Identify which cell holds the provided text, then report its [X, Y] central coordinate. 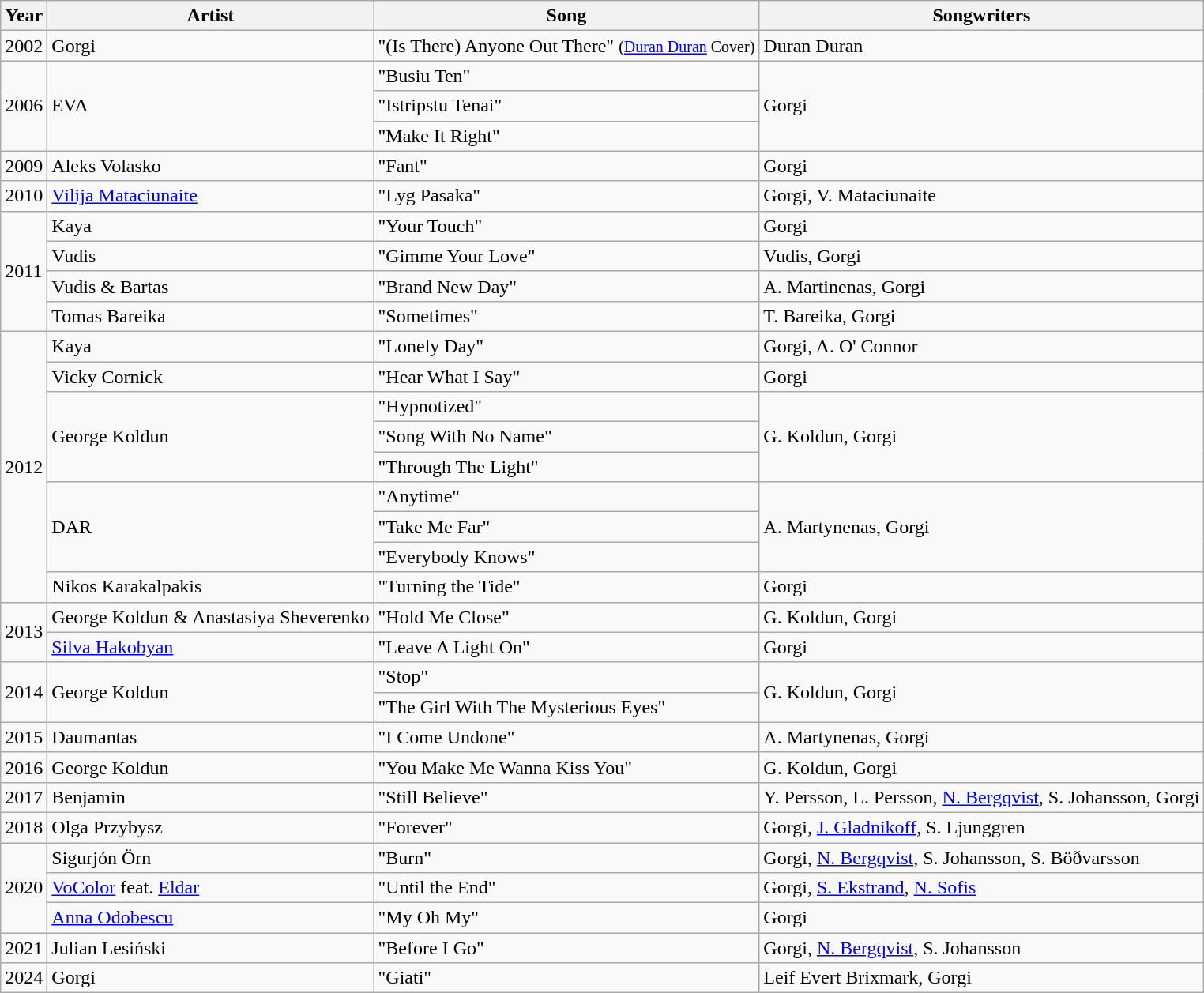
2014 [24, 692]
2010 [24, 196]
"Hold Me Close" [566, 617]
Gorgi, N. Bergqvist, S. Johansson [981, 948]
Songwriters [981, 16]
2011 [24, 271]
"Leave A Light On" [566, 647]
Gorgi, A. O' Connor [981, 346]
"Everybody Knows" [566, 557]
Benjamin [210, 797]
Vilija Mataciunaite [210, 196]
"Anytime" [566, 497]
"Until the End" [566, 888]
Vicky Cornick [210, 377]
"Hypnotized" [566, 407]
"Lyg Pasaka" [566, 196]
"You Make Me Wanna Kiss You" [566, 767]
George Koldun & Anastasiya Sheverenko [210, 617]
2020 [24, 887]
2013 [24, 632]
2016 [24, 767]
"Lonely Day" [566, 346]
Gorgi, V. Mataciunaite [981, 196]
A. Martinenas, Gorgi [981, 286]
"Forever" [566, 827]
2006 [24, 106]
"I Come Undone" [566, 737]
2015 [24, 737]
T. Bareika, Gorgi [981, 316]
"Before I Go" [566, 948]
Duran Duran [981, 46]
Sigurjón Örn [210, 857]
Y. Persson, L. Persson, N. Bergqvist, S. Johansson, Gorgi [981, 797]
"Brand New Day" [566, 286]
"My Oh My" [566, 918]
"Giati" [566, 978]
"Make It Right" [566, 136]
Silva Hakobyan [210, 647]
"Busiu Ten" [566, 76]
Song [566, 16]
"Through The Light" [566, 467]
Nikos Karakalpakis [210, 587]
Gorgi, J. Gladnikoff, S. Ljunggren [981, 827]
Tomas Bareika [210, 316]
Anna Odobescu [210, 918]
DAR [210, 527]
"The Girl With The Mysterious Eyes" [566, 707]
Daumantas [210, 737]
2012 [24, 466]
"Gimme Your Love" [566, 256]
"Burn" [566, 857]
Year [24, 16]
2021 [24, 948]
Vudis, Gorgi [981, 256]
Gorgi, N. Bergqvist, S. Johansson, S. Böðvarsson [981, 857]
"Fant" [566, 166]
"Hear What I Say" [566, 377]
"Stop" [566, 677]
2017 [24, 797]
2018 [24, 827]
Vudis [210, 256]
"Your Touch" [566, 226]
"Turning the Tide" [566, 587]
Aleks Volasko [210, 166]
Artist [210, 16]
2009 [24, 166]
"(Is There) Anyone Out There" (Duran Duran Cover) [566, 46]
Vudis & Bartas [210, 286]
Gorgi, S. Ekstrand, N. Sofis [981, 888]
VoColor feat. Eldar [210, 888]
"Still Believe" [566, 797]
Julian Lesiński [210, 948]
2024 [24, 978]
2002 [24, 46]
"Sometimes" [566, 316]
"Take Me Far" [566, 527]
Leif Evert Brixmark, Gorgi [981, 978]
"Istripstu Tenai" [566, 106]
Olga Przybysz [210, 827]
"Song With No Name" [566, 437]
EVA [210, 106]
